Extract the [X, Y] coordinate from the center of the cell holding the provided text.  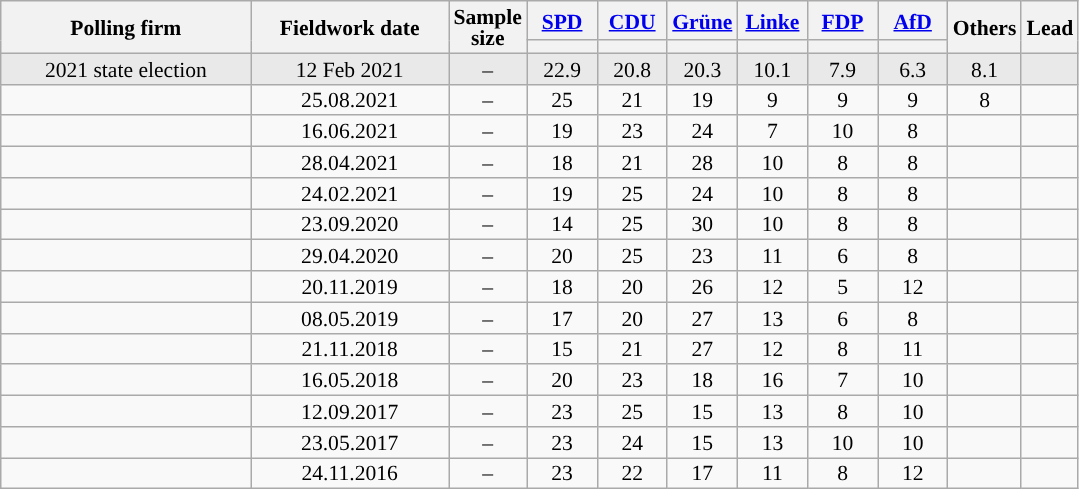
08.05.2019 [350, 318]
CDU [632, 20]
Lead [1050, 27]
Samplesize [487, 27]
22 [632, 474]
AfD [913, 20]
25.08.2021 [350, 100]
22.9 [562, 68]
30 [702, 224]
Polling firm [126, 27]
FDP [842, 20]
28 [702, 162]
21.11.2018 [350, 348]
6.3 [913, 68]
23.09.2020 [350, 224]
20.8 [632, 68]
24.02.2021 [350, 194]
24.11.2016 [350, 474]
Others [985, 27]
12.09.2017 [350, 412]
8.1 [985, 68]
16 [772, 380]
Fieldwork date [350, 27]
29.04.2020 [350, 256]
14 [562, 224]
Linke [772, 20]
7.9 [842, 68]
5 [842, 286]
20.3 [702, 68]
16.06.2021 [350, 132]
SPD [562, 20]
2021 state election [126, 68]
20.11.2019 [350, 286]
12 Feb 2021 [350, 68]
23.05.2017 [350, 442]
16.05.2018 [350, 380]
Grüne [702, 20]
26 [702, 286]
28.04.2021 [350, 162]
10.1 [772, 68]
